Detect which cell encompasses the target text, then output its [x, y] center coordinate. 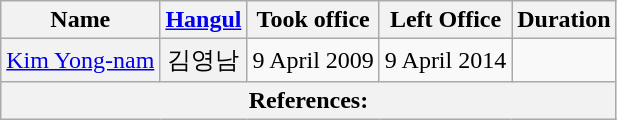
Took office [313, 20]
Kim Yong-nam [80, 60]
9 April 2009 [313, 60]
9 April 2014 [445, 60]
Hangul [204, 20]
Left Office [445, 20]
Name [80, 20]
김영남 [204, 60]
Duration [564, 20]
References: [308, 100]
